Provide the (X, Y) coordinate of the cell's center where the given text is located.  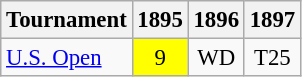
U.S. Open (66, 58)
1896 (216, 20)
1897 (272, 20)
9 (160, 58)
WD (216, 58)
T25 (272, 58)
1895 (160, 20)
Tournament (66, 20)
